From the cell containing the given text, extract its center point as (x, y) coordinate. 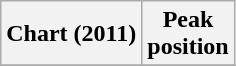
Peakposition (188, 34)
Chart (2011) (72, 34)
